Output the [X, Y] coordinate of the center of the cell containing the given text.  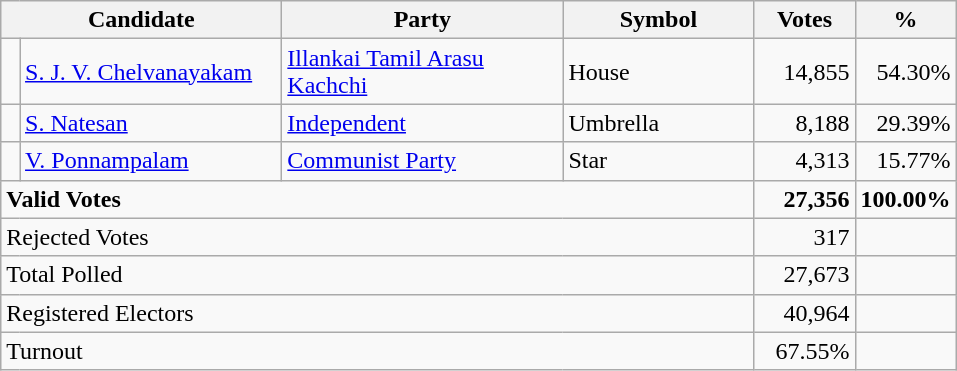
House [658, 72]
14,855 [804, 72]
54.30% [906, 72]
27,673 [804, 275]
Votes [804, 20]
15.77% [906, 161]
Symbol [658, 20]
Registered Electors [378, 313]
100.00% [906, 199]
27,356 [804, 199]
317 [804, 237]
67.55% [804, 351]
Turnout [378, 351]
8,188 [804, 123]
4,313 [804, 161]
Communist Party [422, 161]
40,964 [804, 313]
V. Ponnampalam [151, 161]
Illankai Tamil Arasu Kachchi [422, 72]
Valid Votes [378, 199]
Candidate [142, 20]
S. Natesan [151, 123]
29.39% [906, 123]
Umbrella [658, 123]
Independent [422, 123]
S. J. V. Chelvanayakam [151, 72]
Party [422, 20]
Star [658, 161]
Rejected Votes [378, 237]
% [906, 20]
Total Polled [378, 275]
